From the cell containing the given text, extract its center point as [x, y] coordinate. 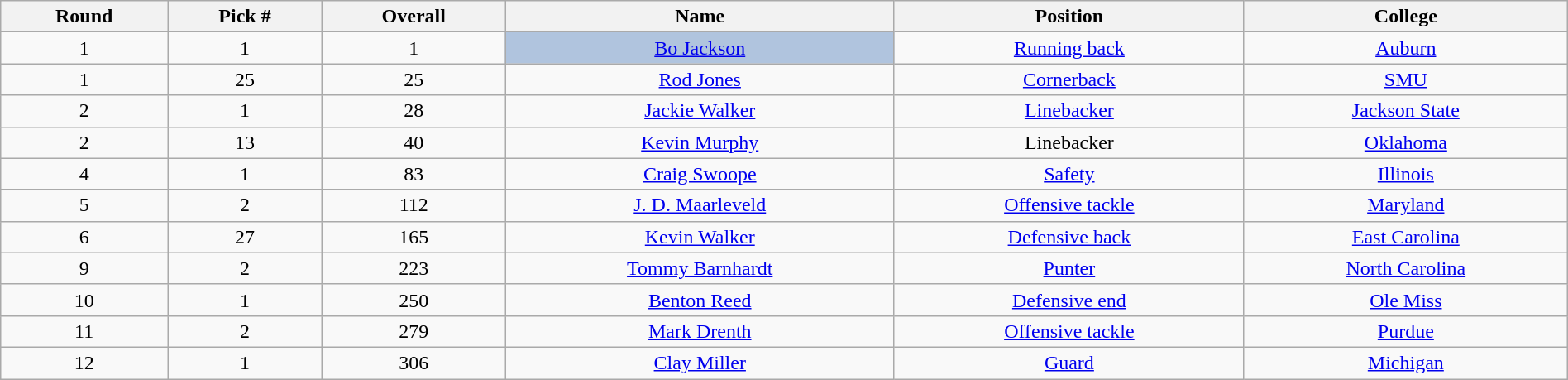
Defensive back [1068, 237]
Name [700, 17]
Michigan [1406, 363]
5 [84, 205]
J. D. Maarleveld [700, 205]
Oklahoma [1406, 142]
Kevin Murphy [700, 142]
Kevin Walker [700, 237]
11 [84, 331]
Craig Swoope [700, 174]
Defensive end [1068, 300]
Safety [1068, 174]
East Carolina [1406, 237]
4 [84, 174]
223 [414, 268]
North Carolina [1406, 268]
Maryland [1406, 205]
Purdue [1406, 331]
Rod Jones [700, 79]
40 [414, 142]
Bo Jackson [700, 48]
Pick # [245, 17]
13 [245, 142]
Tommy Barnhardt [700, 268]
9 [84, 268]
Jackson State [1406, 111]
165 [414, 237]
Mark Drenth [700, 331]
SMU [1406, 79]
83 [414, 174]
Round [84, 17]
6 [84, 237]
27 [245, 237]
112 [414, 205]
10 [84, 300]
250 [414, 300]
279 [414, 331]
Guard [1068, 363]
College [1406, 17]
Illinois [1406, 174]
306 [414, 363]
Overall [414, 17]
Punter [1068, 268]
Auburn [1406, 48]
Running back [1068, 48]
12 [84, 363]
Clay Miller [700, 363]
Jackie Walker [700, 111]
Ole Miss [1406, 300]
Cornerback [1068, 79]
Position [1068, 17]
Benton Reed [700, 300]
28 [414, 111]
